Scan for the cell matching the given text and deliver its (x, y) coordinate at center. 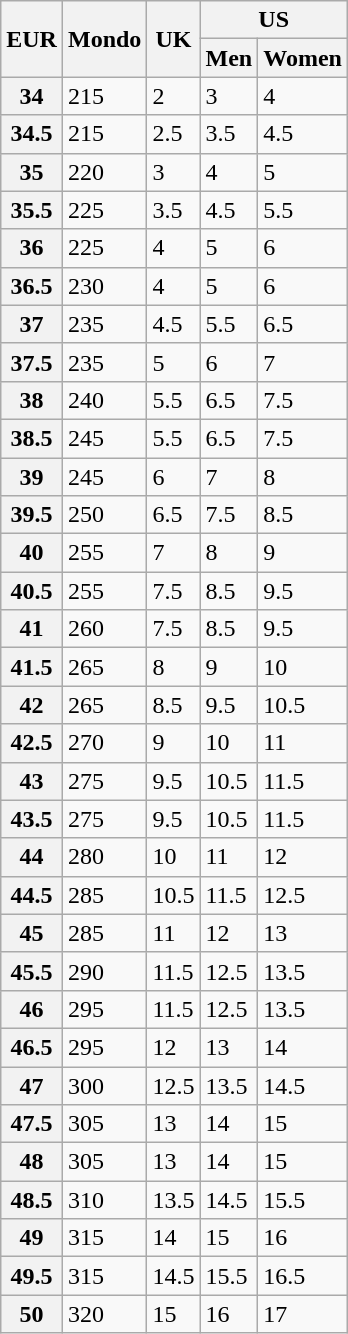
44.5 (32, 895)
Women (303, 58)
45.5 (32, 971)
34 (32, 96)
46 (32, 1009)
43.5 (32, 819)
35.5 (32, 210)
260 (104, 629)
47.5 (32, 1124)
46.5 (32, 1047)
250 (104, 515)
2 (174, 96)
42.5 (32, 743)
Mondo (104, 39)
EUR (32, 39)
16.5 (303, 1276)
310 (104, 1200)
UK (174, 39)
17 (303, 1314)
38.5 (32, 438)
40.5 (32, 591)
48.5 (32, 1200)
37.5 (32, 362)
270 (104, 743)
49.5 (32, 1276)
240 (104, 400)
38 (32, 400)
320 (104, 1314)
2.5 (174, 134)
230 (104, 286)
39 (32, 477)
39.5 (32, 515)
35 (32, 172)
37 (32, 324)
34.5 (32, 134)
48 (32, 1162)
47 (32, 1085)
280 (104, 857)
Men (229, 58)
44 (32, 857)
50 (32, 1314)
49 (32, 1238)
43 (32, 781)
41.5 (32, 667)
36 (32, 248)
41 (32, 629)
42 (32, 705)
US (274, 20)
45 (32, 933)
290 (104, 971)
220 (104, 172)
300 (104, 1085)
40 (32, 553)
36.5 (32, 286)
